Determine the [x, y] coordinate at the center of the cell enclosing the given text.  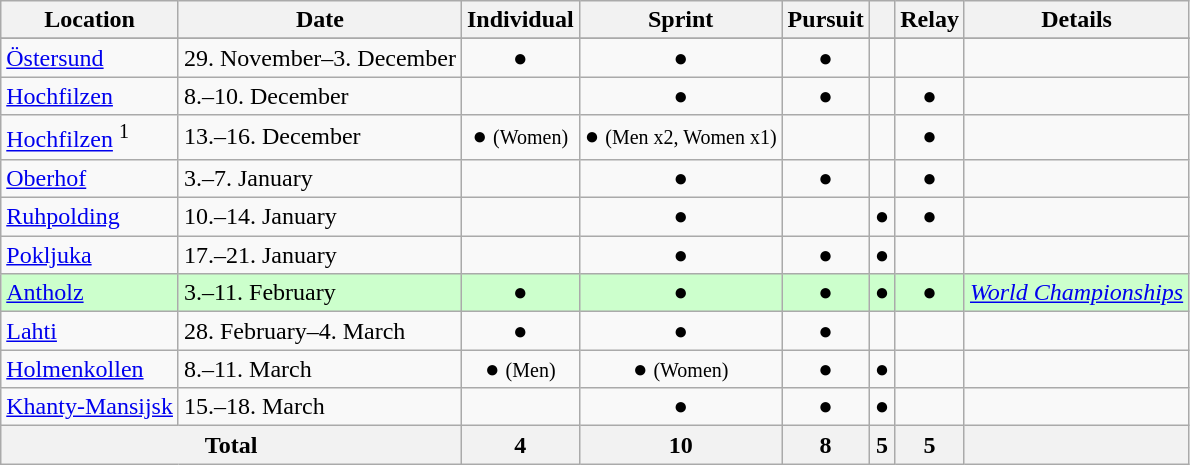
Khanty-Mansijsk [90, 407]
Pursuit [826, 20]
Individual [520, 20]
Details [1076, 20]
4 [520, 445]
● (Men x2, Women x1) [680, 138]
3.–11. February [320, 293]
Ruhpolding [90, 217]
Östersund [90, 58]
29. November–3. December [320, 58]
Oberhof [90, 178]
10.–14. January [320, 217]
28. February–4. March [320, 331]
17.–21. January [320, 255]
3.–7. January [320, 178]
Total [232, 445]
● (Men) [520, 369]
Date [320, 20]
Relay [930, 20]
Holmenkollen [90, 369]
15.–18. March [320, 407]
World Championships [1076, 293]
Pokljuka [90, 255]
Lahti [90, 331]
10 [680, 445]
8 [826, 445]
13.–16. December [320, 138]
8.–11. March [320, 369]
Antholz [90, 293]
8.–10. December [320, 96]
Hochfilzen [90, 96]
Hochfilzen 1 [90, 138]
Location [90, 20]
Sprint [680, 20]
